Identify which cell holds the provided text, then report its (x, y) central coordinate. 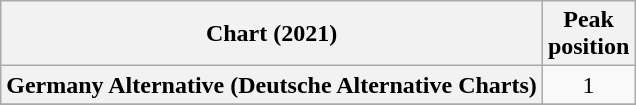
1 (588, 85)
Chart (2021) (272, 34)
Germany Alternative (Deutsche Alternative Charts) (272, 85)
Peakposition (588, 34)
